Detect which cell encompasses the target text, then output its [x, y] center coordinate. 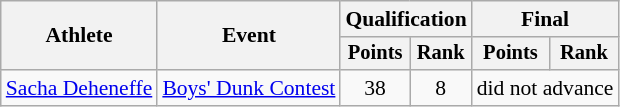
8 [441, 88]
Final [546, 19]
Qualification [406, 19]
Sacha Deheneffe [80, 88]
38 [374, 88]
did not advance [546, 88]
Boys' Dunk Contest [248, 88]
Event [248, 36]
Athlete [80, 36]
